Determine the [X, Y] coordinate at the center of the cell enclosing the given text.  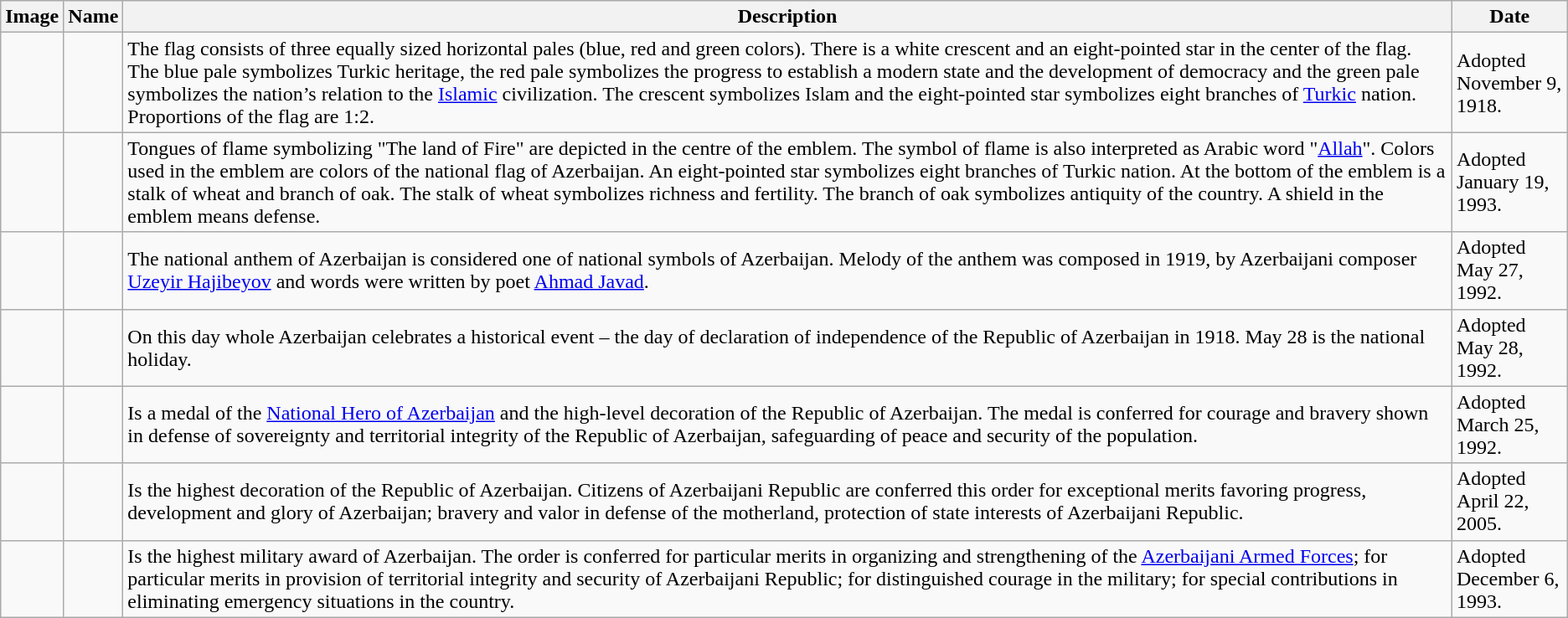
AdoptedJanuary 19, 1993. [1509, 183]
AdoptedMay 27, 1992. [1509, 270]
AdoptedNovember 9, 1918. [1509, 82]
Name [94, 17]
AdoptedMay 28, 1992. [1509, 348]
AdoptedDecember 6, 1993. [1509, 579]
AdoptedMarch 25, 1992. [1509, 425]
AdoptedApril 22, 2005. [1509, 502]
Date [1509, 17]
Description [787, 17]
Image [32, 17]
